Identify which cell holds the provided text, then report its (x, y) central coordinate. 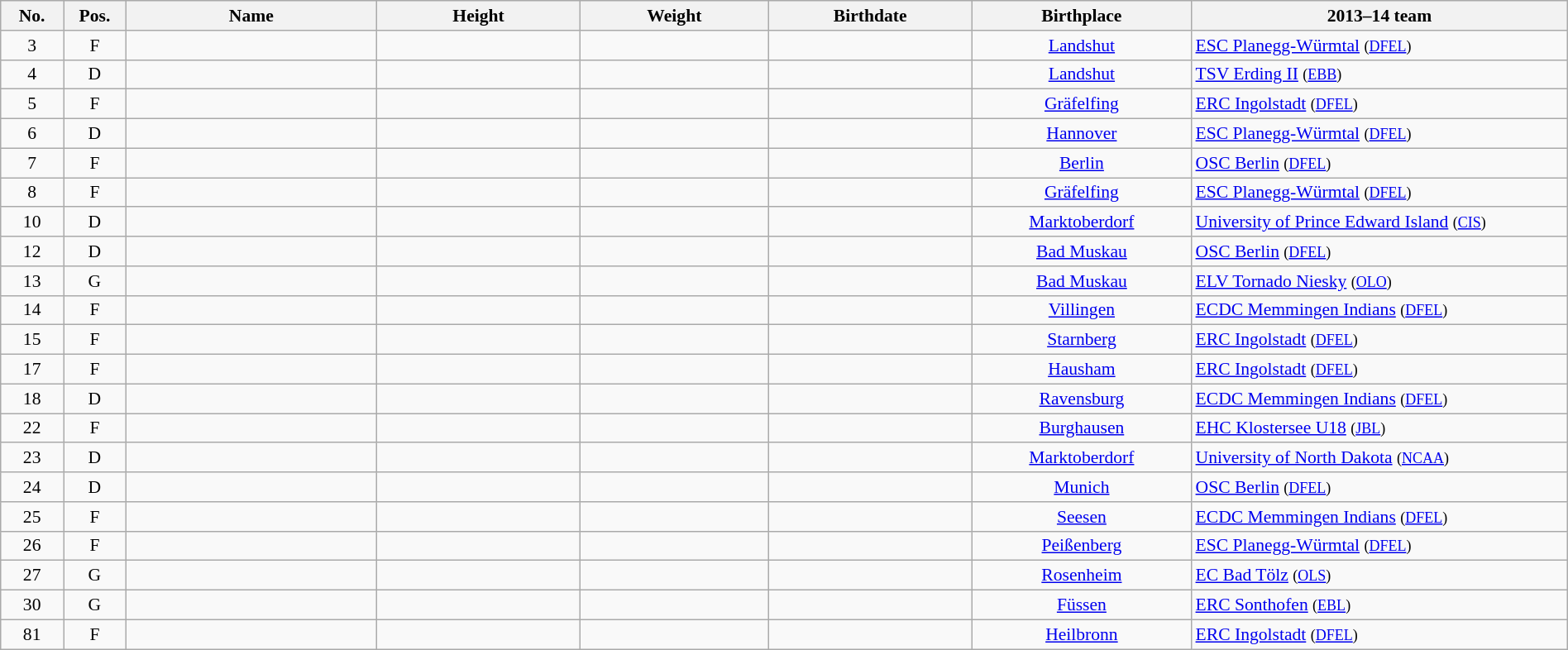
Height (478, 16)
4 (32, 74)
Weight (675, 16)
13 (32, 281)
Birthplace (1082, 16)
University of Prince Edward Island (CIS) (1379, 222)
Heilbronn (1082, 634)
Füssen (1082, 605)
6 (32, 134)
Hannover (1082, 134)
5 (32, 104)
Ravensburg (1082, 399)
30 (32, 605)
TSV Erding II (EBB) (1379, 74)
ELV Tornado Niesky (OLO) (1379, 281)
Name (251, 16)
Berlin (1082, 163)
Hausham (1082, 370)
Rosenheim (1082, 576)
14 (32, 310)
No. (32, 16)
Pos. (95, 16)
EC Bad Tölz (OLS) (1379, 576)
18 (32, 399)
Seesen (1082, 517)
25 (32, 517)
3 (32, 45)
7 (32, 163)
26 (32, 546)
2013–14 team (1379, 16)
22 (32, 428)
17 (32, 370)
8 (32, 193)
81 (32, 634)
24 (32, 487)
23 (32, 458)
Villingen (1082, 310)
15 (32, 340)
Birthdate (870, 16)
12 (32, 251)
EHC Klostersee U18 (JBL) (1379, 428)
10 (32, 222)
27 (32, 576)
Burghausen (1082, 428)
ERC Sonthofen (EBL) (1379, 605)
Munich (1082, 487)
Peißenberg (1082, 546)
Starnberg (1082, 340)
University of North Dakota (NCAA) (1379, 458)
